Search for the cell housing the specified text and yield its [X, Y] center coordinate. 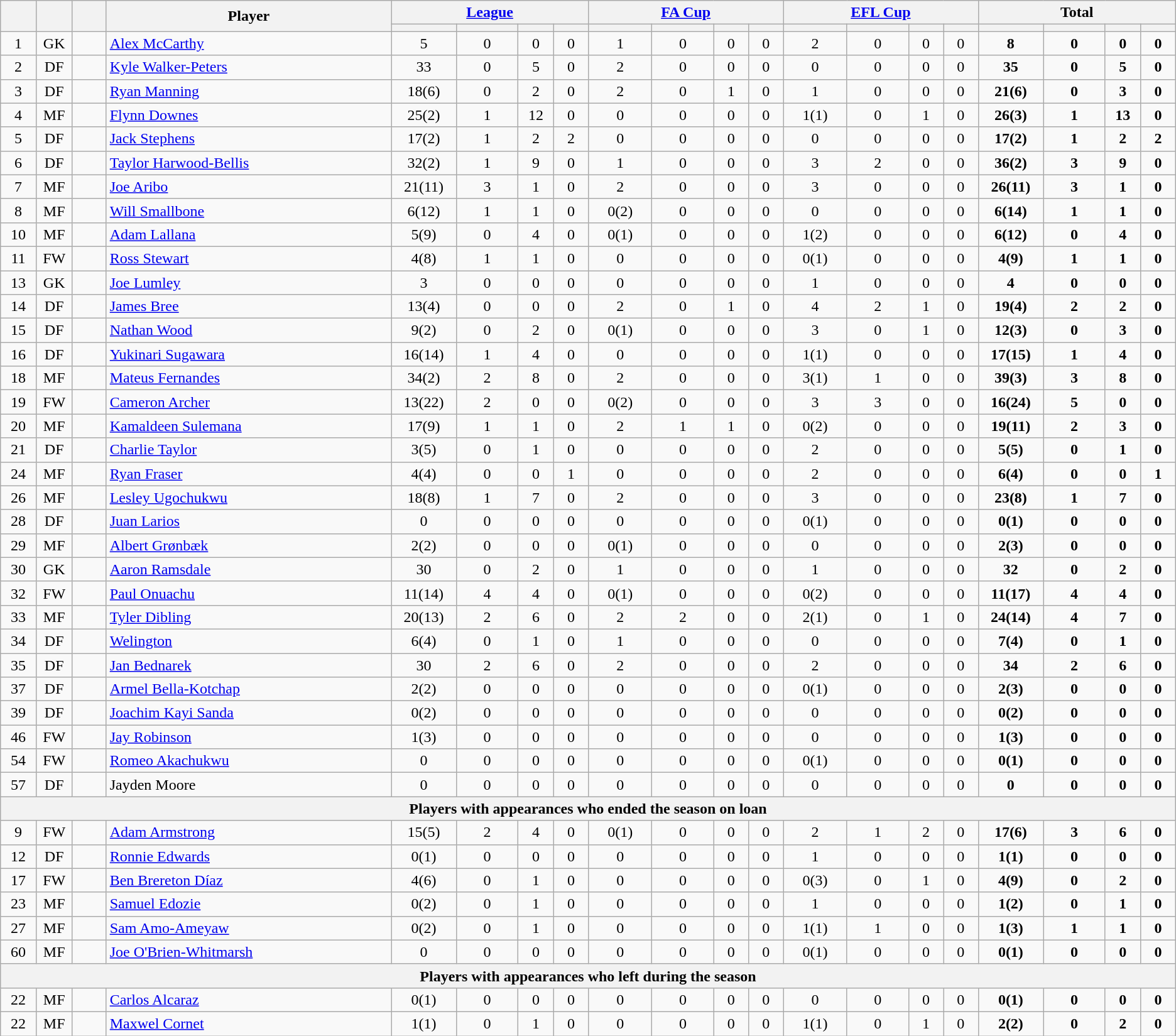
Samuel Edozie [249, 904]
Alex McCarthy [249, 43]
21(11) [424, 187]
15 [19, 330]
15(5) [424, 832]
25(2) [424, 115]
Will Smallbone [249, 210]
3(5) [424, 450]
Flynn Downes [249, 115]
Adam Armstrong [249, 832]
4(8) [424, 258]
20(13) [424, 617]
Joe Lumley [249, 282]
Romeo Akachukwu [249, 761]
23(8) [1011, 498]
Kyle Walker-Peters [249, 67]
2(1) [815, 617]
Yukinari Sugawara [249, 354]
Carlos Alcaraz [249, 1000]
Joe O'Brien-Whitmarsh [249, 952]
54 [19, 761]
36(2) [1011, 163]
29 [19, 545]
12(3) [1011, 330]
57 [19, 785]
19(4) [1011, 307]
Lesley Ugochukwu [249, 498]
26(11) [1011, 187]
Players with appearances who left during the season [588, 976]
5(5) [1011, 450]
Paul Onuachu [249, 593]
Cameron Archer [249, 402]
Players with appearances who ended the season on loan [588, 809]
Ryan Manning [249, 91]
13(22) [424, 402]
21 [19, 450]
Sam Amo-Ameyaw [249, 928]
28 [19, 521]
27 [19, 928]
Kamaldeen Sulemana [249, 426]
39(3) [1011, 378]
17(6) [1011, 832]
16(14) [424, 354]
Aaron Ramsdale [249, 569]
21(6) [1011, 91]
3(1) [815, 378]
32(2) [424, 163]
14 [19, 307]
Adam Lallana [249, 234]
9(2) [424, 330]
60 [19, 952]
Joachim Kayi Sanda [249, 713]
11 [19, 258]
18(8) [424, 498]
Total [1077, 13]
17 [19, 880]
34(2) [424, 378]
Joe Aribo [249, 187]
Jay Robinson [249, 737]
FA Cup [686, 13]
James Bree [249, 307]
20 [19, 426]
Ross Stewart [249, 258]
Tyler Dibling [249, 617]
EFL Cup [881, 13]
23 [19, 904]
Mateus Fernandes [249, 378]
5(9) [424, 234]
Player [249, 16]
Armel Bella-Kotchap [249, 689]
26(3) [1011, 115]
Ryan Fraser [249, 474]
19(11) [1011, 426]
18(6) [424, 91]
League [490, 13]
17(15) [1011, 354]
6(14) [1011, 210]
11(17) [1011, 593]
4(6) [424, 880]
39 [19, 713]
Maxwel Cornet [249, 1023]
17(9) [424, 426]
7(4) [1011, 641]
19 [19, 402]
4(4) [424, 474]
Taylor Harwood-Bellis [249, 163]
10 [19, 234]
24(14) [1011, 617]
Jack Stephens [249, 139]
Charlie Taylor [249, 450]
16(24) [1011, 402]
46 [19, 737]
24 [19, 474]
Jan Bednarek [249, 665]
Ronnie Edwards [249, 856]
Albert Grønbæk [249, 545]
26 [19, 498]
Juan Larios [249, 521]
11(14) [424, 593]
13(4) [424, 307]
Nathan Wood [249, 330]
16 [19, 354]
37 [19, 689]
Welington [249, 641]
Ben Brereton Díaz [249, 880]
18 [19, 378]
0(3) [815, 880]
Jayden Moore [249, 785]
